Extract the (x, y) coordinate from the center of the cell holding the provided text.  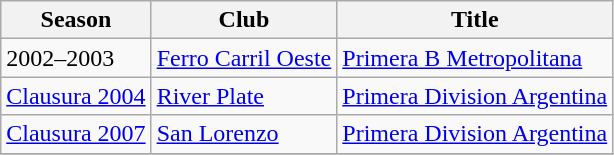
Clausura 2004 (76, 96)
2002–2003 (76, 58)
Club (244, 20)
Clausura 2007 (76, 134)
Primera B Metropolitana (475, 58)
Season (76, 20)
Title (475, 20)
San Lorenzo (244, 134)
Ferro Carril Oeste (244, 58)
River Plate (244, 96)
